Return the (x, y) coordinate for the center point of the cell that contains the specified text.  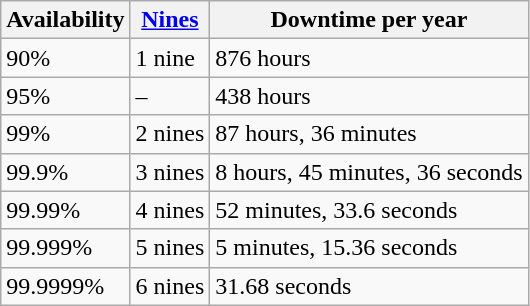
5 nines (170, 248)
90% (66, 58)
1 nine (170, 58)
Nines (170, 20)
876 hours (369, 58)
99.9% (66, 172)
Availability (66, 20)
3 nines (170, 172)
438 hours (369, 96)
– (170, 96)
99.9999% (66, 286)
99.999% (66, 248)
99.99% (66, 210)
5 minutes, 15.36 seconds (369, 248)
4 nines (170, 210)
52 minutes, 33.6 seconds (369, 210)
99% (66, 134)
95% (66, 96)
8 hours, 45 minutes, 36 seconds (369, 172)
Downtime per year (369, 20)
6 nines (170, 286)
2 nines (170, 134)
31.68 seconds (369, 286)
87 hours, 36 minutes (369, 134)
